Search for the cell housing the specified text and yield its [X, Y] center coordinate. 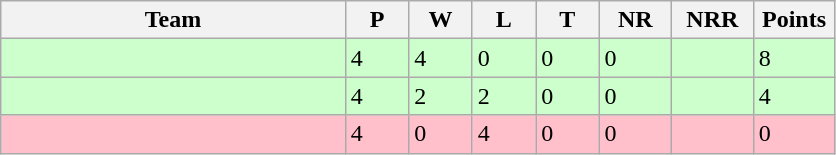
NR [636, 20]
P [376, 20]
W [440, 20]
8 [794, 58]
Points [794, 20]
T [568, 20]
L [504, 20]
NRR [713, 20]
Team [174, 20]
